Extract the (x, y) coordinate from the center of the cell holding the provided text.  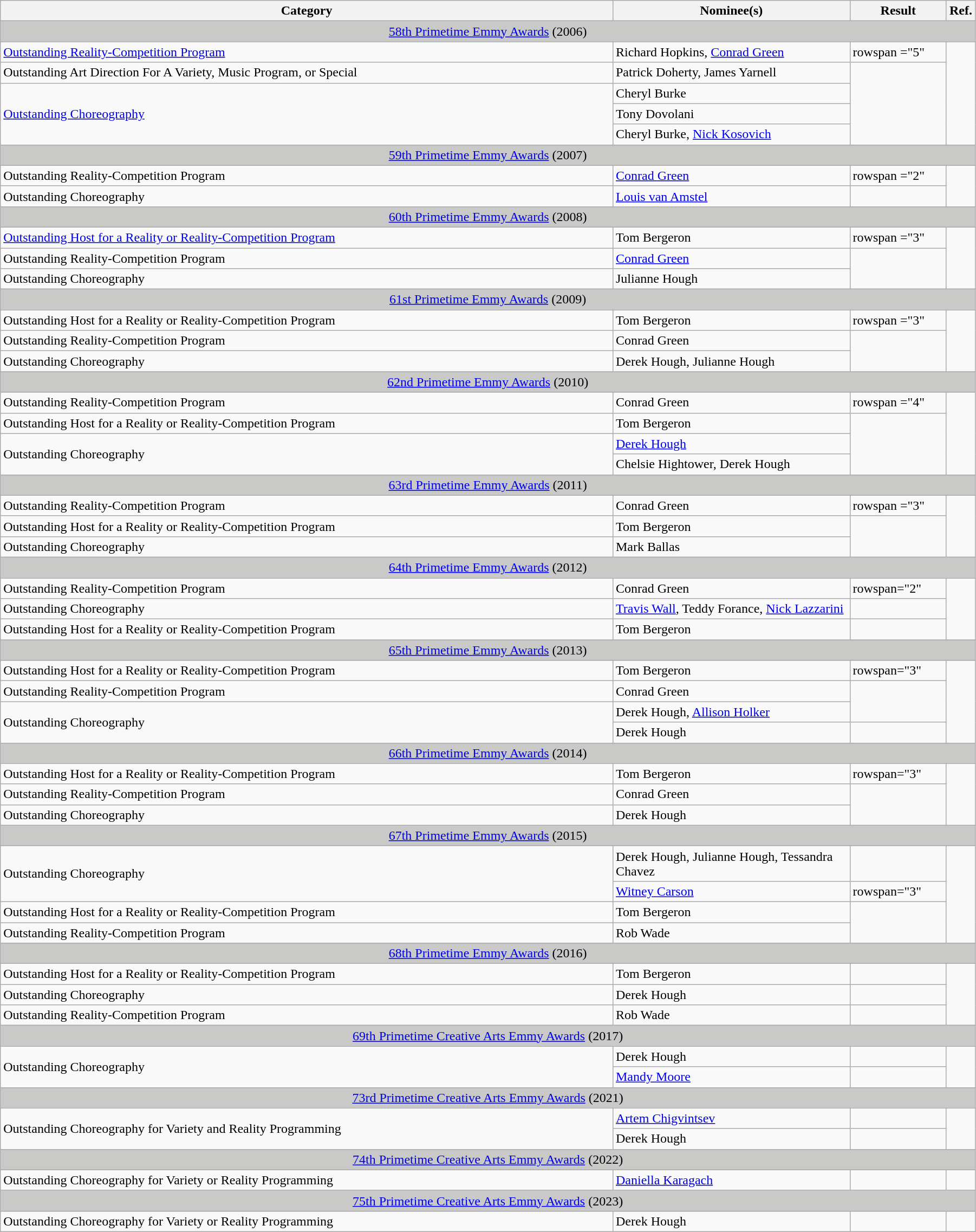
67th Primetime Emmy Awards (2015) (488, 835)
Patrick Doherty, James Yarnell (731, 73)
64th Primetime Emmy Awards (2012) (488, 567)
68th Primetime Emmy Awards (2016) (488, 954)
Julianne Hough (731, 279)
66th Primetime Emmy Awards (2014) (488, 753)
Mandy Moore (731, 1077)
Witney Carson (731, 891)
58th Primetime Emmy Awards (2006) (488, 31)
Category (307, 11)
Ref. (961, 11)
61st Primetime Emmy Awards (2009) (488, 300)
rowspan ="5" (898, 52)
Louis van Amstel (731, 196)
74th Primetime Creative Arts Emmy Awards (2022) (488, 1159)
Derek Hough, Julianne Hough, Tessandra Chavez (731, 864)
62nd Primetime Emmy Awards (2010) (488, 382)
Travis Wall, Teddy Forance, Nick Lazzarini (731, 609)
Tony Dovolani (731, 114)
Outstanding Choreography for Variety and Reality Programming (307, 1129)
Chelsie Hightower, Derek Hough (731, 464)
Result (898, 11)
73rd Primetime Creative Arts Emmy Awards (2021) (488, 1098)
59th Primetime Emmy Awards (2007) (488, 155)
Outstanding Art Direction For A Variety, Music Program, or Special (307, 73)
65th Primetime Emmy Awards (2013) (488, 650)
Nominee(s) (731, 11)
rowspan="2" (898, 588)
Daniella Karagach (731, 1180)
Mark Ballas (731, 547)
Cheryl Burke, Nick Kosovich (731, 134)
Artem Chigvintsev (731, 1118)
Derek Hough, Allison Holker (731, 712)
60th Primetime Emmy Awards (2008) (488, 217)
Derek Hough, Julianne Hough (731, 361)
rowspan ="2" (898, 176)
rowspan ="4" (898, 403)
75th Primetime Creative Arts Emmy Awards (2023) (488, 1201)
Cheryl Burke (731, 93)
Richard Hopkins, Conrad Green (731, 52)
69th Primetime Creative Arts Emmy Awards (2017) (488, 1036)
63rd Primetime Emmy Awards (2011) (488, 485)
